Return the (X, Y) coordinate for the center point of the cell that contains the specified text.  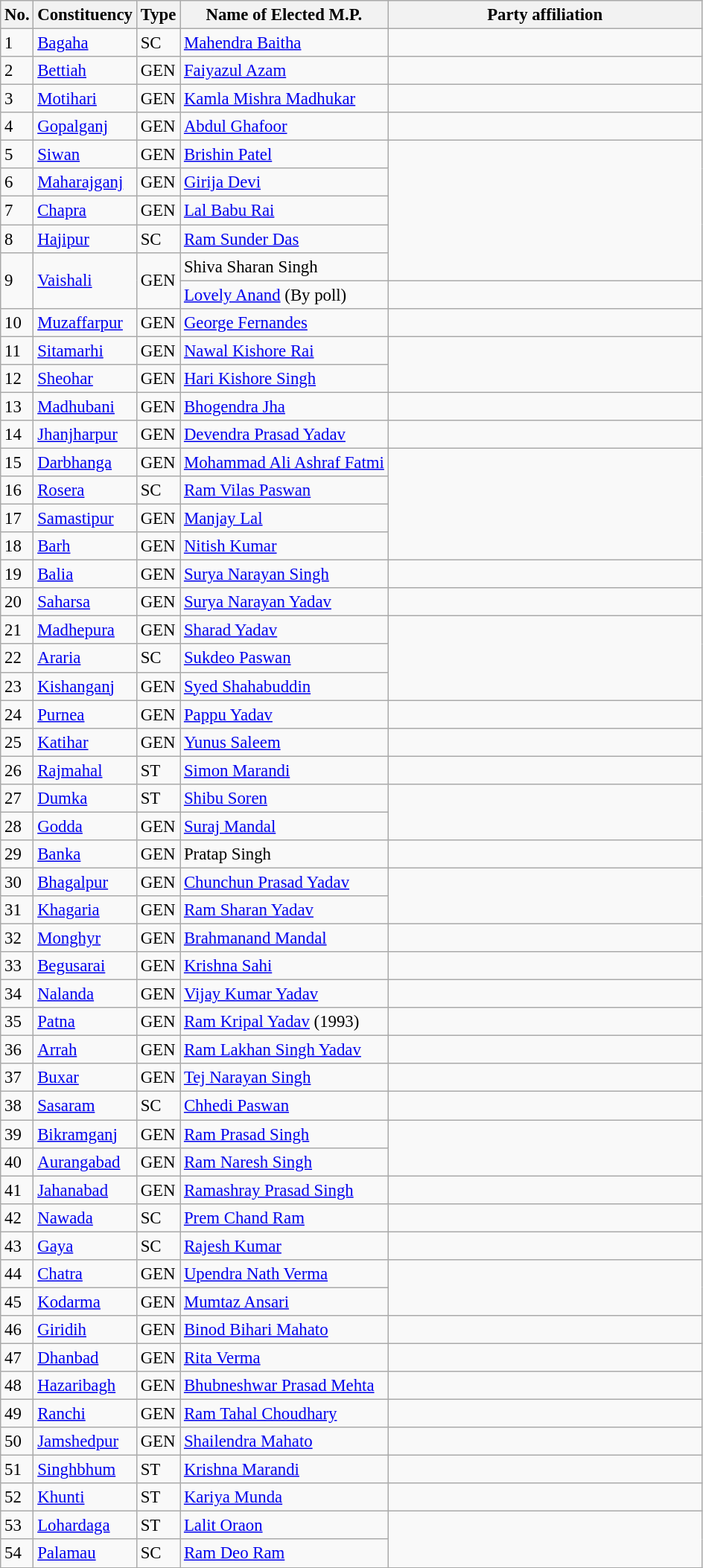
12 (17, 379)
Kodarma (85, 1302)
23 (17, 686)
4 (17, 127)
Jahanabad (85, 1190)
50 (17, 1441)
Hari Kishore Singh (284, 379)
Sasaram (85, 1106)
Ranchi (85, 1414)
Muzaffarpur (85, 322)
Buxar (85, 1078)
Chapra (85, 211)
Banka (85, 854)
Manjay Lal (284, 519)
21 (17, 630)
Type (158, 15)
26 (17, 770)
Godda (85, 826)
Rajmahal (85, 770)
Shiva Sharan Singh (284, 266)
Hajipur (85, 239)
Sitamarhi (85, 351)
George Fernandes (284, 322)
Motihari (85, 99)
Rosera (85, 490)
Surya Narayan Yadav (284, 602)
29 (17, 854)
Suraj Mandal (284, 826)
48 (17, 1386)
Monghyr (85, 938)
46 (17, 1330)
Vijay Kumar Yadav (284, 994)
Bikramganj (85, 1134)
Bettiah (85, 71)
Madhepura (85, 630)
Rajesh Kumar (284, 1246)
53 (17, 1526)
Ram Naresh Singh (284, 1162)
Name of Elected M.P. (284, 15)
Lovely Anand (By poll) (284, 295)
19 (17, 575)
Surya Narayan Singh (284, 575)
Binod Bihari Mahato (284, 1330)
Dhanbad (85, 1357)
44 (17, 1274)
40 (17, 1162)
39 (17, 1134)
Chunchun Prasad Yadav (284, 882)
11 (17, 351)
49 (17, 1414)
Ram Prasad Singh (284, 1134)
Bagaha (85, 43)
Begusarai (85, 966)
Kishanganj (85, 686)
Khunti (85, 1497)
Gopalganj (85, 127)
Saharsa (85, 602)
Sharad Yadav (284, 630)
47 (17, 1357)
Bhagalpur (85, 882)
Shibu Soren (284, 799)
Maharajganj (85, 182)
Katihar (85, 742)
25 (17, 742)
Prem Chand Ram (284, 1217)
Brishin Patel (284, 155)
16 (17, 490)
Rita Verma (284, 1357)
45 (17, 1302)
34 (17, 994)
Ram Vilas Paswan (284, 490)
Abdul Ghafoor (284, 127)
Bhubneshwar Prasad Mehta (284, 1386)
43 (17, 1246)
Shailendra Mahato (284, 1441)
Pappu Yadav (284, 714)
Lohardaga (85, 1526)
Party affiliation (545, 15)
Sukdeo Paswan (284, 659)
Jamshedpur (85, 1441)
3 (17, 99)
Constituency (85, 15)
38 (17, 1106)
Krishna Sahi (284, 966)
Ramashray Prasad Singh (284, 1190)
18 (17, 546)
Kariya Munda (284, 1497)
Balia (85, 575)
Bhogendra Jha (284, 406)
Mahendra Baitha (284, 43)
Mumtaz Ansari (284, 1302)
17 (17, 519)
Ram Lakhan Singh Yadav (284, 1050)
Chatra (85, 1274)
Kamla Mishra Madhukar (284, 99)
Singhbhum (85, 1470)
51 (17, 1470)
35 (17, 1022)
Mohammad Ali Ashraf Fatmi (284, 462)
Nalanda (85, 994)
27 (17, 799)
Chhedi Paswan (284, 1106)
No. (17, 15)
Krishna Marandi (284, 1470)
Gaya (85, 1246)
Ram Sharan Yadav (284, 910)
Darbhanga (85, 462)
Tej Narayan Singh (284, 1078)
10 (17, 322)
Purnea (85, 714)
31 (17, 910)
Dumka (85, 799)
30 (17, 882)
Hazaribagh (85, 1386)
15 (17, 462)
41 (17, 1190)
20 (17, 602)
52 (17, 1497)
Barh (85, 546)
Ram Kripal Yadav (1993) (284, 1022)
14 (17, 435)
Ram Tahal Choudhary (284, 1414)
13 (17, 406)
8 (17, 239)
54 (17, 1554)
Nitish Kumar (284, 546)
Upendra Nath Verma (284, 1274)
37 (17, 1078)
Aurangabad (85, 1162)
Faiyazul Azam (284, 71)
36 (17, 1050)
Nawal Kishore Rai (284, 351)
Lal Babu Rai (284, 211)
2 (17, 71)
24 (17, 714)
42 (17, 1217)
Vaishali (85, 280)
Patna (85, 1022)
Yunus Saleem (284, 742)
Giridih (85, 1330)
Pratap Singh (284, 854)
7 (17, 211)
Madhubani (85, 406)
Samastipur (85, 519)
Devendra Prasad Yadav (284, 435)
Ram Sunder Das (284, 239)
Sheohar (85, 379)
Arrah (85, 1050)
Araria (85, 659)
6 (17, 182)
Simon Marandi (284, 770)
5 (17, 155)
22 (17, 659)
Nawada (85, 1217)
9 (17, 280)
Palamau (85, 1554)
28 (17, 826)
Jhanjharpur (85, 435)
Brahmanand Mandal (284, 938)
Girija Devi (284, 182)
Siwan (85, 155)
32 (17, 938)
Syed Shahabuddin (284, 686)
Lalit Oraon (284, 1526)
Ram Deo Ram (284, 1554)
Khagaria (85, 910)
33 (17, 966)
1 (17, 43)
